Determine the (x, y) coordinate at the center of the cell enclosing the given text.  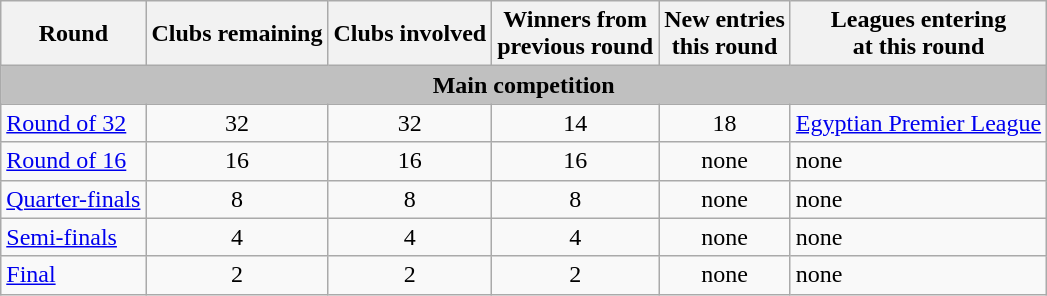
Egyptian Premier League (918, 123)
New entriesthis round (725, 34)
Quarter-finals (74, 199)
Winners fromprevious round (576, 34)
Round of 16 (74, 161)
Clubs involved (410, 34)
Semi-finals (74, 237)
Final (74, 275)
Clubs remaining (237, 34)
14 (576, 123)
18 (725, 123)
Round (74, 34)
Round of 32 (74, 123)
Leagues enteringat this round (918, 34)
Main competition (524, 85)
